Extract the (x, y) coordinate from the center of the cell holding the provided text.  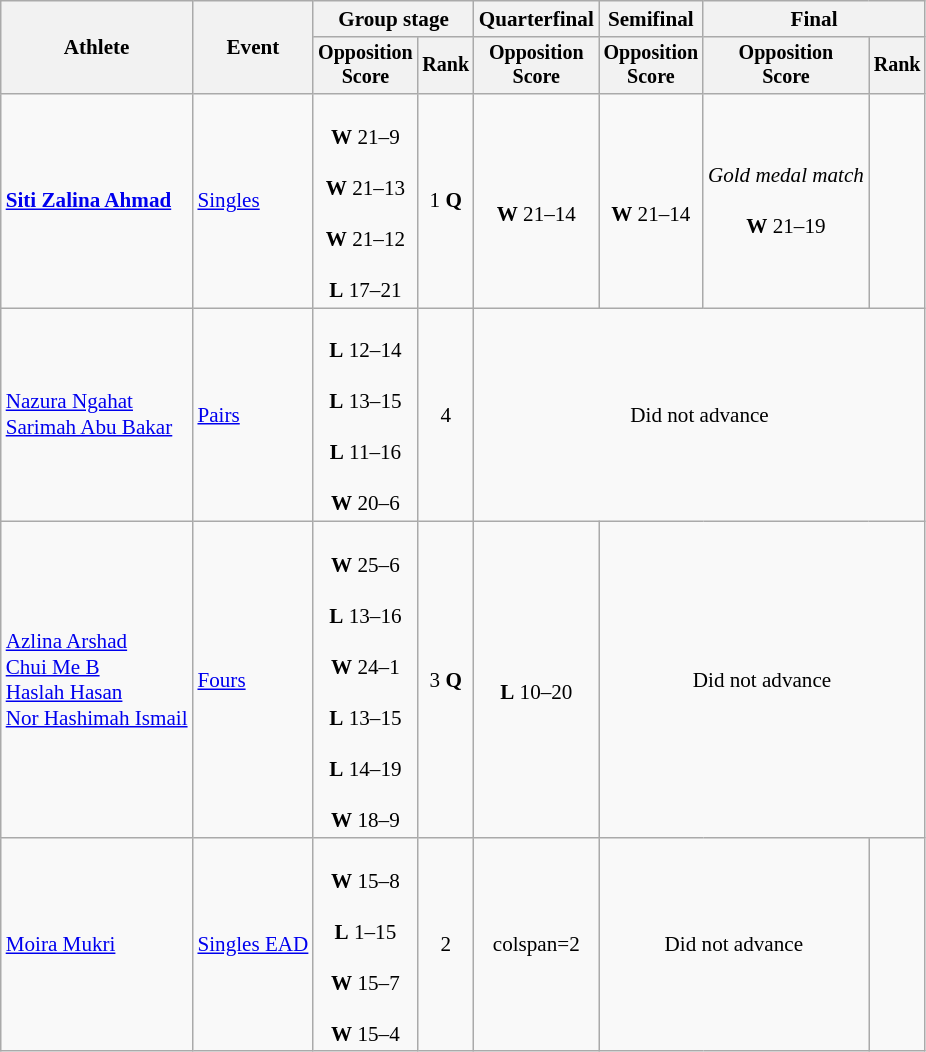
Moira Mukri (97, 945)
Nazura NgahatSarimah Abu Bakar (97, 415)
colspan=2 (536, 945)
Pairs (254, 415)
Singles EAD (254, 945)
Final (814, 18)
Group stage (393, 18)
Fours (254, 680)
3 Q (446, 680)
1 Q (446, 201)
L 10–20 (536, 680)
W 15–8L 1–15W 15–7W 15–4 (365, 945)
W 25–6L 13–16W 24–1L 13–15L 14–19W 18–9 (365, 680)
Gold medal matchW 21–19 (786, 201)
W 21–9W 21–13W 21–12L 17–21 (365, 201)
Azlina ArshadChui Me BHaslah HasanNor Hashimah Ismail (97, 680)
Singles (254, 201)
Quarterfinal (536, 18)
L 12–14L 13–15L 11–16W 20–6 (365, 415)
Siti Zalina Ahmad (97, 201)
Semifinal (651, 18)
4 (446, 415)
2 (446, 945)
Athlete (97, 48)
Event (254, 48)
